Return (X, Y) of the center of cell containing provided text 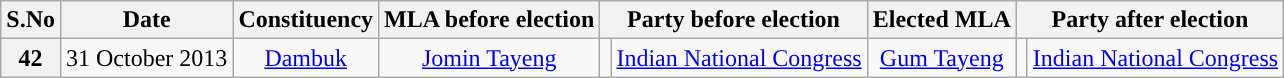
MLA before election (490, 20)
S.No (31, 20)
Dambuk (306, 58)
Party before election (734, 20)
Jomin Tayeng (490, 58)
31 October 2013 (146, 58)
42 (31, 58)
Constituency (306, 20)
Date (146, 20)
Elected MLA (942, 20)
Gum Tayeng (942, 58)
Party after election (1150, 20)
